Provide the (x, y) coordinate of the cell's center where the given text is located.  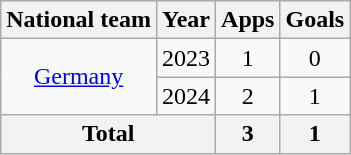
2023 (186, 58)
Year (186, 20)
Goals (315, 20)
2024 (186, 96)
Total (108, 134)
0 (315, 58)
2 (248, 96)
Germany (79, 77)
3 (248, 134)
Apps (248, 20)
National team (79, 20)
